Extract the [X, Y] coordinate from the center of the cell holding the provided text.  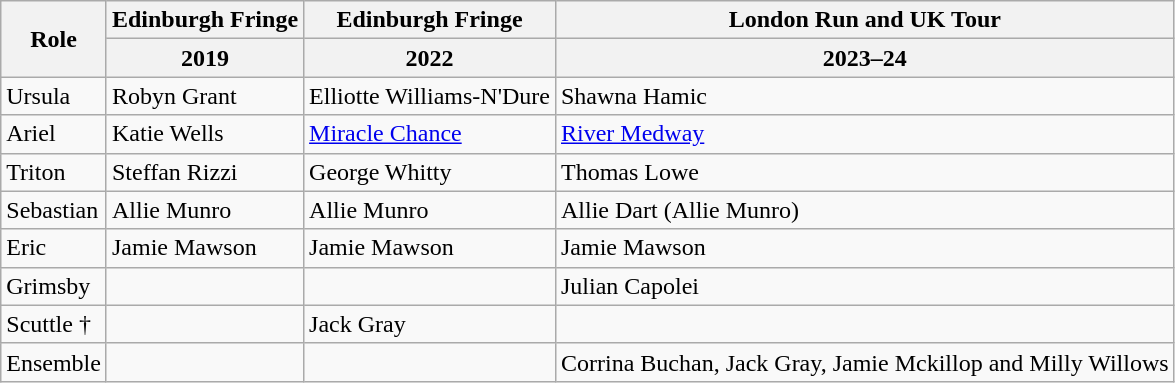
Grimsby [54, 286]
Allie Dart (Allie Munro) [864, 210]
Triton [54, 172]
Ursula [54, 96]
Scuttle † [54, 324]
Steffan Rizzi [204, 172]
Robyn Grant [204, 96]
Julian Capolei [864, 286]
George Whitty [430, 172]
Eric [54, 248]
Corrina Buchan, Jack Gray, Jamie Mckillop and Milly Willows [864, 362]
Shawna Hamic [864, 96]
2023–24 [864, 58]
Miracle Chance [430, 134]
London Run and UK Tour [864, 20]
River Medway [864, 134]
Thomas Lowe [864, 172]
Jack Gray [430, 324]
Ariel [54, 134]
2019 [204, 58]
2022 [430, 58]
Sebastian [54, 210]
Role [54, 39]
Ensemble [54, 362]
Elliotte Williams-N'Dure [430, 96]
Katie Wells [204, 134]
